Locate the cell with the specified text and output its (x, y) center coordinate. 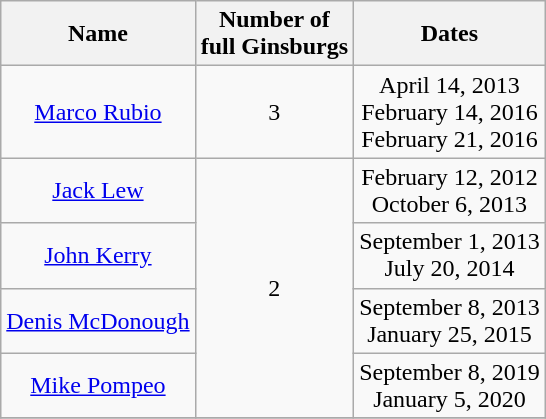
Denis McDonough (98, 320)
John Kerry (98, 256)
Marco Rubio (98, 112)
Dates (450, 34)
April 14, 2013February 14, 2016February 21, 2016 (450, 112)
3 (274, 112)
2 (274, 288)
September 8, 2019January 5, 2020 (450, 386)
Number of full Ginsburgs (274, 34)
September 8, 2013January 25, 2015 (450, 320)
Name (98, 34)
February 12, 2012October 6, 2013 (450, 190)
Mike Pompeo (98, 386)
Jack Lew (98, 190)
September 1, 2013July 20, 2014 (450, 256)
